For the text-containing cell, return its midpoint in [x, y] coordinate format. 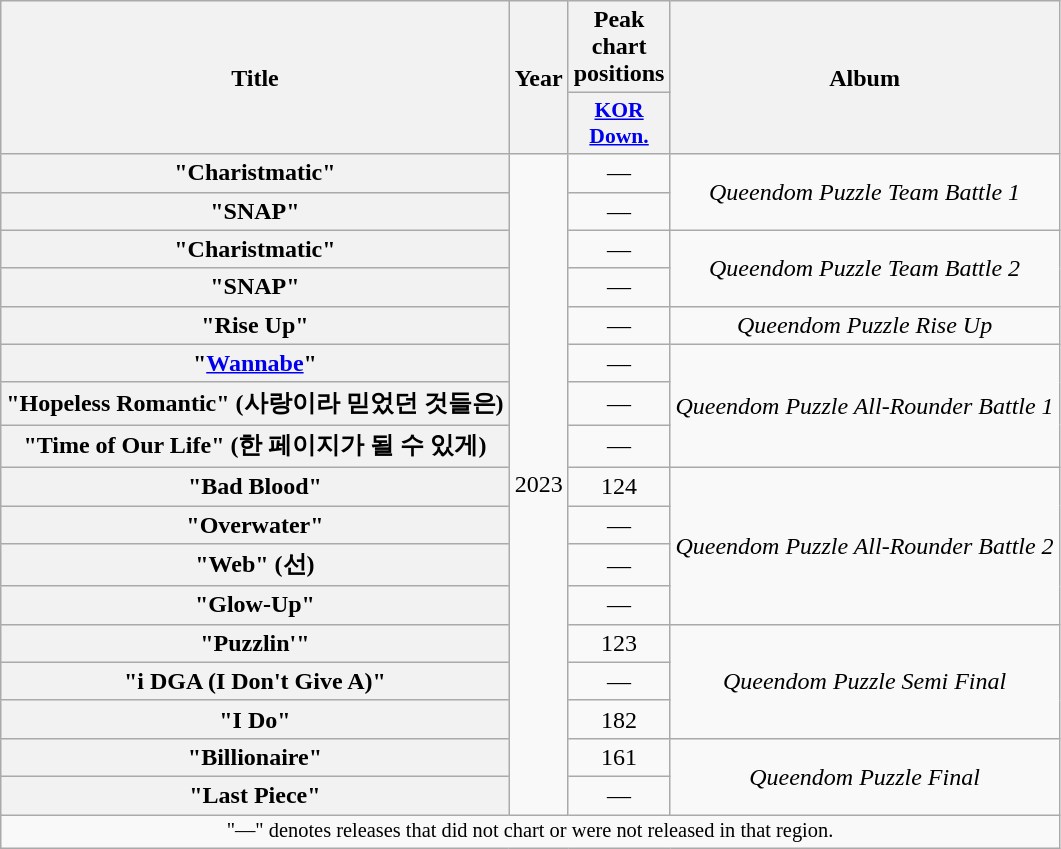
"Time of Our Life" (한 페이지가 될 수 있게) [255, 446]
Year [538, 78]
Queendom Puzzle Semi Final [864, 681]
"Last Piece" [255, 795]
"i DGA (I Don't Give A)" [255, 681]
182 [619, 719]
"Billionaire" [255, 757]
Queendom Puzzle Team Battle 2 [864, 268]
Queendom Puzzle All-Rounder Battle 1 [864, 406]
"Hopeless Romantic" (사랑이라 믿었던 것들은) [255, 404]
Queendom Puzzle Rise Up [864, 325]
2023 [538, 484]
"Overwater" [255, 525]
KOR Down. [619, 124]
"Glow-Up" [255, 605]
"Web" (선) [255, 566]
123 [619, 643]
"Puzzlin'" [255, 643]
"Wannabe" [255, 363]
124 [619, 486]
"I Do" [255, 719]
161 [619, 757]
Peak chart positions [619, 47]
"Rise Up" [255, 325]
Album [864, 78]
Title [255, 78]
Queendom Puzzle Team Battle 1 [864, 192]
Queendom Puzzle Final [864, 776]
"—" denotes releases that did not chart or were not released in that region. [530, 831]
Queendom Puzzle All-Rounder Battle 2 [864, 546]
"Bad Blood" [255, 486]
